Identify which cell holds the provided text, then report its [x, y] central coordinate. 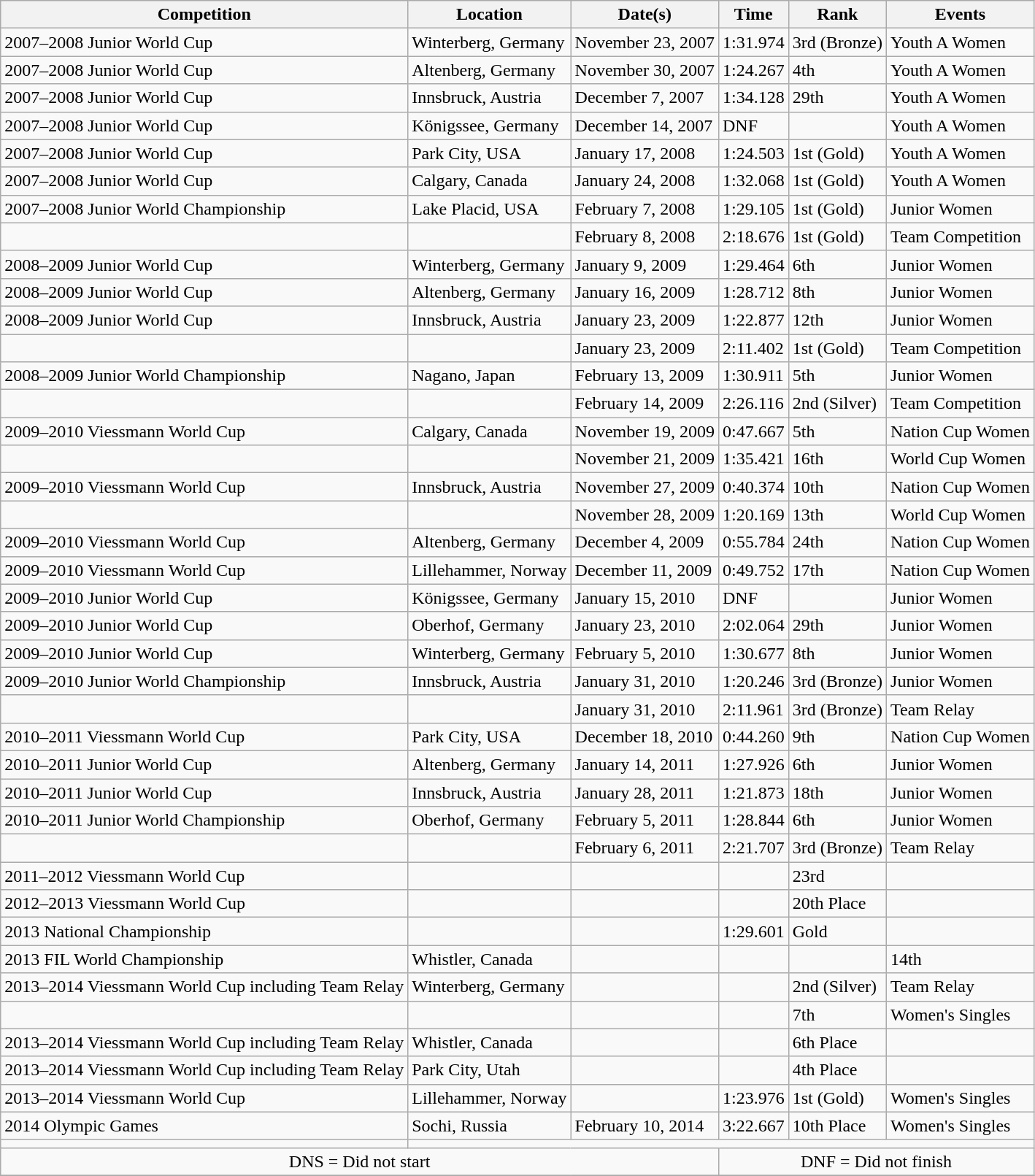
November 27, 2009 [645, 487]
20th Place [837, 904]
1:31.974 [753, 42]
2:21.707 [753, 848]
1:28.712 [753, 292]
14th [961, 959]
1:32.068 [753, 181]
November 21, 2009 [645, 459]
2013–2014 Viessmann World Cup [204, 1098]
2:02.064 [753, 626]
10th Place [837, 1126]
1:30.677 [753, 653]
Time [753, 15]
January 17, 2008 [645, 153]
2012–2013 Viessmann World Cup [204, 904]
1:30.911 [753, 376]
December 7, 2007 [645, 98]
1:23.976 [753, 1098]
2:18.676 [753, 237]
1:29.105 [753, 209]
1:21.873 [753, 792]
4th Place [837, 1070]
December 18, 2010 [645, 737]
December 14, 2007 [645, 126]
2010–2011 Junior World Championship [204, 820]
9th [837, 737]
6th Place [837, 1042]
Events [961, 15]
February 6, 2011 [645, 848]
2013 National Championship [204, 931]
January 23, 2010 [645, 626]
0:55.784 [753, 542]
February 13, 2009 [645, 376]
2014 Olympic Games [204, 1126]
0:49.752 [753, 570]
13th [837, 515]
2007–2008 Junior World Championship [204, 209]
1:24.267 [753, 70]
1:24.503 [753, 153]
1:20.169 [753, 515]
Gold [837, 931]
January 15, 2010 [645, 598]
1:22.877 [753, 320]
2008–2009 Junior World Championship [204, 376]
2:11.961 [753, 709]
December 11, 2009 [645, 570]
February 5, 2010 [645, 653]
November 23, 2007 [645, 42]
DNF = Did not finish [876, 1161]
Competition [204, 15]
Lake Placid, USA [489, 209]
0:47.667 [753, 431]
January 24, 2008 [645, 181]
January 14, 2011 [645, 764]
1:20.246 [753, 681]
November 28, 2009 [645, 515]
DNS = Did not start [360, 1161]
February 7, 2008 [645, 209]
10th [837, 487]
January 9, 2009 [645, 264]
3:22.667 [753, 1126]
1:27.926 [753, 764]
2013 FIL World Championship [204, 959]
1:29.464 [753, 264]
January 28, 2011 [645, 792]
24th [837, 542]
February 14, 2009 [645, 404]
12th [837, 320]
November 19, 2009 [645, 431]
February 5, 2011 [645, 820]
7th [837, 1015]
17th [837, 570]
16th [837, 459]
18th [837, 792]
2:26.116 [753, 404]
2:11.402 [753, 348]
Nagano, Japan [489, 376]
2010–2011 Viessmann World Cup [204, 737]
2009–2010 Junior World Championship [204, 681]
0:40.374 [753, 487]
February 10, 2014 [645, 1126]
Location [489, 15]
2011–2012 Viessmann World Cup [204, 876]
November 30, 2007 [645, 70]
Park City, Utah [489, 1070]
December 4, 2009 [645, 542]
January 16, 2009 [645, 292]
Date(s) [645, 15]
1:29.601 [753, 931]
1:34.128 [753, 98]
23rd [837, 876]
4th [837, 70]
0:44.260 [753, 737]
Sochi, Russia [489, 1126]
Rank [837, 15]
1:35.421 [753, 459]
1:28.844 [753, 820]
February 8, 2008 [645, 237]
